Find where the given text appears and provide that cell's center as [x, y] coordinate. 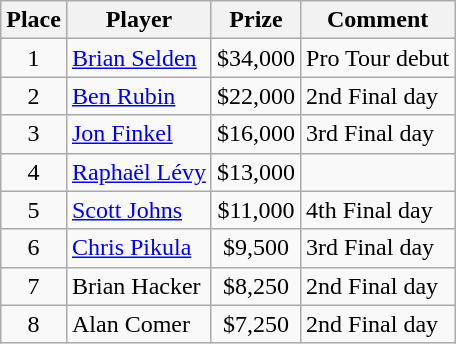
5 [34, 210]
$34,000 [256, 58]
1 [34, 58]
Prize [256, 20]
$22,000 [256, 96]
Brian Selden [138, 58]
$13,000 [256, 172]
2 [34, 96]
3 [34, 134]
Jon Finkel [138, 134]
Player [138, 20]
Comment [378, 20]
6 [34, 248]
4th Final day [378, 210]
Raphaël Lévy [138, 172]
$16,000 [256, 134]
Place [34, 20]
7 [34, 286]
4 [34, 172]
$9,500 [256, 248]
Brian Hacker [138, 286]
Pro Tour debut [378, 58]
Scott Johns [138, 210]
Alan Comer [138, 324]
Chris Pikula [138, 248]
$11,000 [256, 210]
$8,250 [256, 286]
$7,250 [256, 324]
Ben Rubin [138, 96]
8 [34, 324]
